Output the [x, y] coordinate of the center of the cell containing the given text.  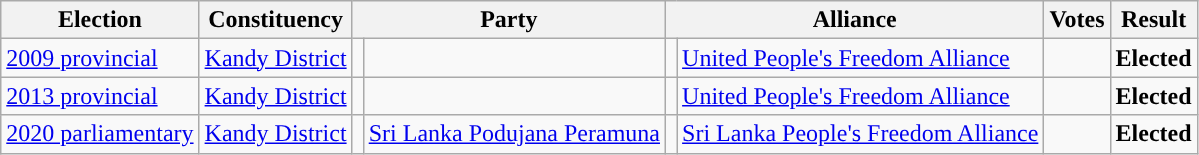
2020 parliamentary [100, 134]
2013 provincial [100, 96]
Alliance [855, 20]
Sri Lanka Podujana Peramuna [514, 134]
Result [1154, 20]
2009 provincial [100, 58]
Party [508, 20]
Votes [1077, 20]
Sri Lanka People's Freedom Alliance [860, 134]
Constituency [276, 20]
Election [100, 20]
